Determine the (X, Y) coordinate at the center of the cell enclosing the given text.  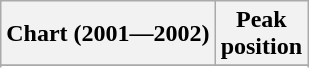
Peakposition (261, 34)
Chart (2001—2002) (108, 34)
